Locate the cell with the specified text and output its (x, y) center coordinate. 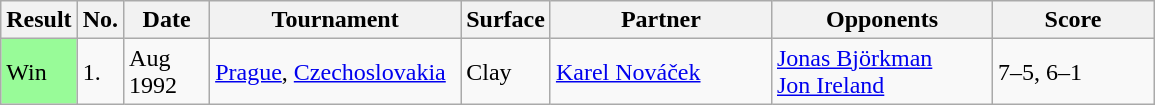
Partner (660, 20)
Karel Nováček (660, 72)
Date (167, 20)
Jonas Björkman Jon Ireland (882, 72)
No. (100, 20)
Win (39, 72)
Opponents (882, 20)
1. (100, 72)
Tournament (336, 20)
7–5, 6–1 (1074, 72)
Score (1074, 20)
Prague, Czechoslovakia (336, 72)
Aug 1992 (167, 72)
Surface (506, 20)
Result (39, 20)
Clay (506, 72)
